Locate the cell with the specified text and output its [x, y] center coordinate. 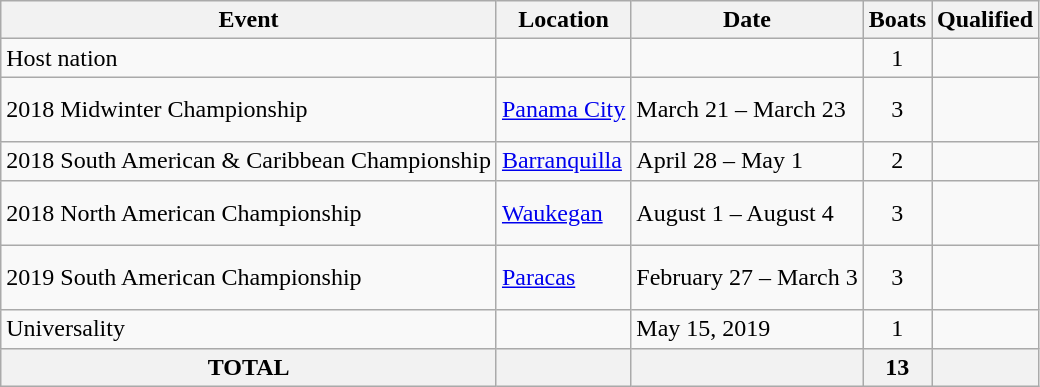
Barranquilla [563, 161]
Universality [249, 329]
Panama City [563, 110]
13 [897, 367]
TOTAL [249, 367]
Date [747, 20]
Event [249, 20]
April 28 – May 1 [747, 161]
August 1 – August 4 [747, 212]
2019 South American Championship [249, 278]
Waukegan [563, 212]
May 15, 2019 [747, 329]
2018 Midwinter Championship [249, 110]
Paracas [563, 278]
2018 North American Championship [249, 212]
Host nation [249, 58]
Boats [897, 20]
Location [563, 20]
March 21 – March 23 [747, 110]
2 [897, 161]
Qualified [986, 20]
February 27 – March 3 [747, 278]
2018 South American & Caribbean Championship [249, 161]
